Output the (X, Y) coordinate of the center of the cell containing the given text.  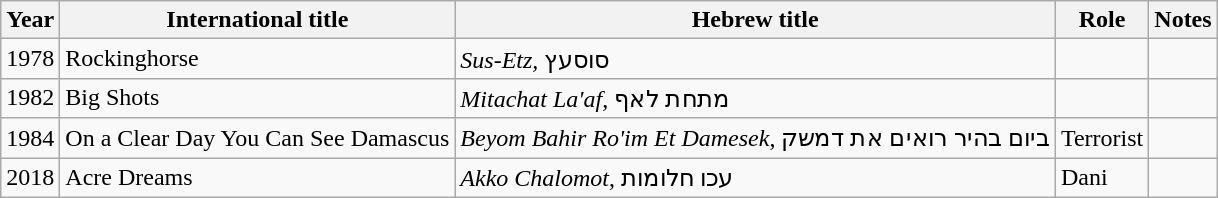
1982 (30, 98)
Beyom Bahir Ro'im Et Damesek, ביום בהיר רואים את דמשק (756, 138)
1984 (30, 138)
Big Shots (258, 98)
Sus-Etz, סוסעץ (756, 59)
Hebrew title (756, 20)
Akko Chalomot, עכו חלומות (756, 178)
1978 (30, 59)
International title (258, 20)
Acre Dreams (258, 178)
On a Clear Day You Can See Damascus (258, 138)
Terrorist (1102, 138)
2018 (30, 178)
Rockinghorse (258, 59)
Year (30, 20)
Mitachat La'af, מתחת לאף (756, 98)
Role (1102, 20)
Dani (1102, 178)
Notes (1183, 20)
